Search for the cell housing the specified text and yield its (x, y) center coordinate. 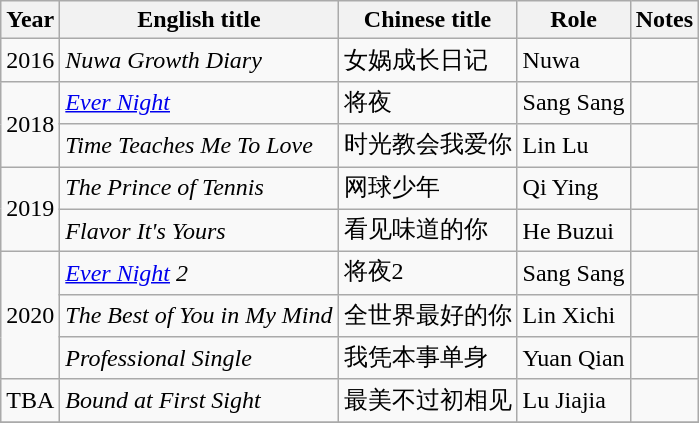
看见味道的你 (428, 230)
我凭本事单身 (428, 358)
2018 (30, 124)
Year (30, 20)
Professional Single (199, 358)
Chinese title (428, 20)
Nuwa (574, 60)
全世界最好的你 (428, 316)
Role (574, 20)
将夜 (428, 102)
2020 (30, 316)
网球少年 (428, 188)
时光教会我爱你 (428, 146)
2016 (30, 60)
Lin Lu (574, 146)
2019 (30, 208)
将夜2 (428, 274)
Yuan Qian (574, 358)
He Buzui (574, 230)
Lin Xichi (574, 316)
Nuwa Growth Diary (199, 60)
Time Teaches Me To Love (199, 146)
最美不过初相见 (428, 400)
Bound at First Sight (199, 400)
Lu Jiajia (574, 400)
Qi Ying (574, 188)
Notes (664, 20)
English title (199, 20)
女娲成长日记 (428, 60)
Ever Night (199, 102)
Flavor It's Yours (199, 230)
The Prince of Tennis (199, 188)
The Best of You in My Mind (199, 316)
Ever Night 2 (199, 274)
TBA (30, 400)
